Find where the given text appears and provide that cell's center as (X, Y) coordinate. 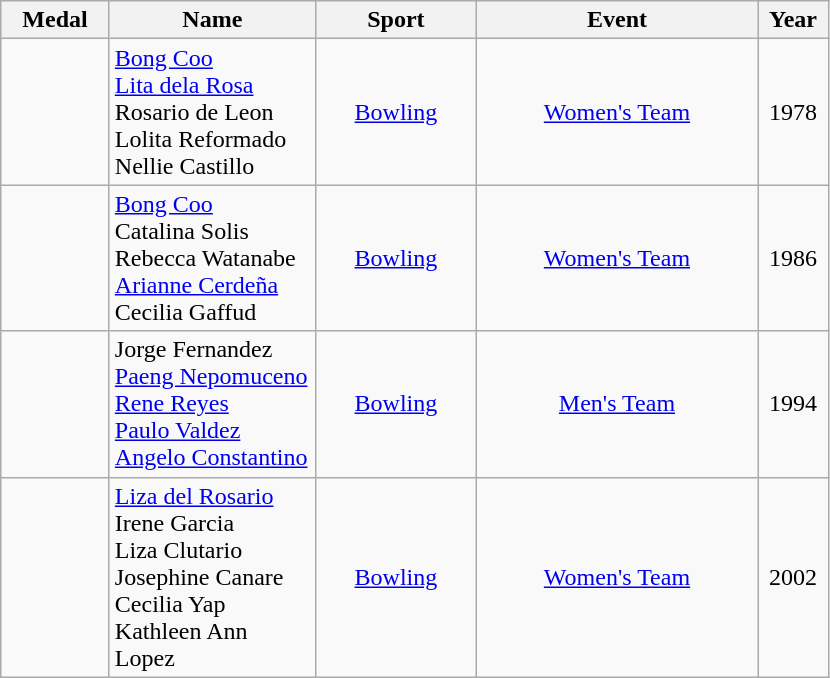
Name (212, 20)
Bong CooLita dela RosaRosario de LeonLolita ReformadoNellie Castillo (212, 112)
2002 (794, 577)
Event (616, 20)
Bong CooCatalina SolisRebecca WatanabeArianne CerdeñaCecilia Gaffud (212, 258)
Men's Team (616, 404)
Medal (56, 20)
Sport (396, 20)
Liza del RosarioIrene GarciaLiza ClutarioJosephine CanareCecilia YapKathleen Ann Lopez (212, 577)
Year (794, 20)
1994 (794, 404)
Jorge FernandezPaeng NepomucenoRene ReyesPaulo ValdezAngelo Constantino (212, 404)
1978 (794, 112)
1986 (794, 258)
